Scan for the cell matching the given text and deliver its (x, y) coordinate at center. 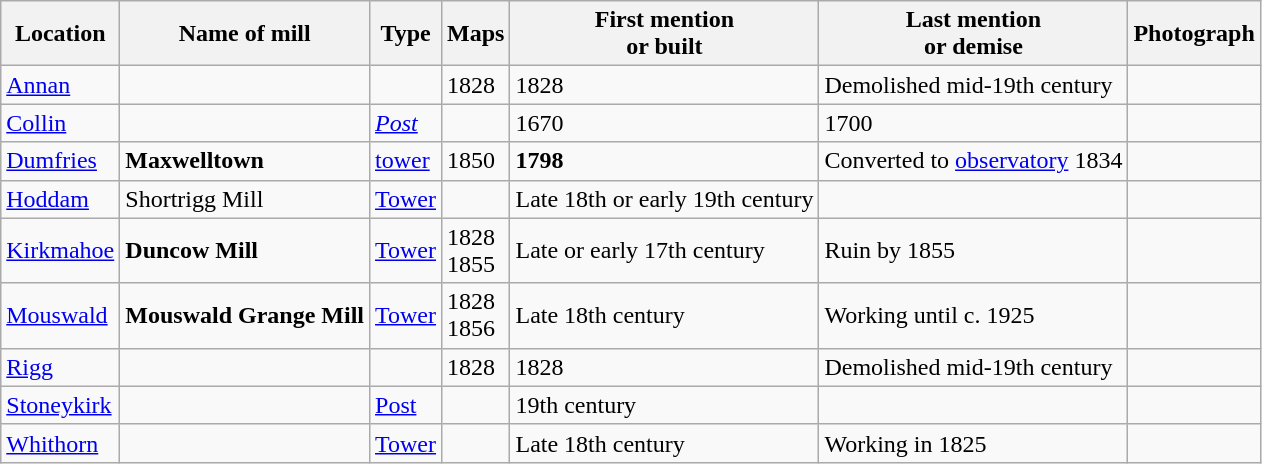
18281856 (476, 316)
Name of mill (245, 34)
Maps (476, 34)
Collin (60, 123)
Last mention or demise (974, 34)
Converted to observatory 1834 (974, 161)
Photograph (1194, 34)
Whithorn (60, 443)
Duncow Mill (245, 250)
tower (406, 161)
Working until c. 1925 (974, 316)
Hoddam (60, 199)
18281855 (476, 250)
Ruin by 1855 (974, 250)
Dumfries (60, 161)
Working in 1825 (974, 443)
Maxwelltown (245, 161)
Stoneykirk (60, 405)
Late or early 17th century (664, 250)
1670 (664, 123)
1700 (974, 123)
19th century (664, 405)
Late 18th or early 19th century (664, 199)
Location (60, 34)
Shortrigg Mill (245, 199)
1850 (476, 161)
Type (406, 34)
Mouswald Grange Mill (245, 316)
Rigg (60, 367)
1798 (664, 161)
First mentionor built (664, 34)
Mouswald (60, 316)
Annan (60, 85)
Kirkmahoe (60, 250)
